Return the (x, y) coordinate for the center point of the cell that contains the specified text.  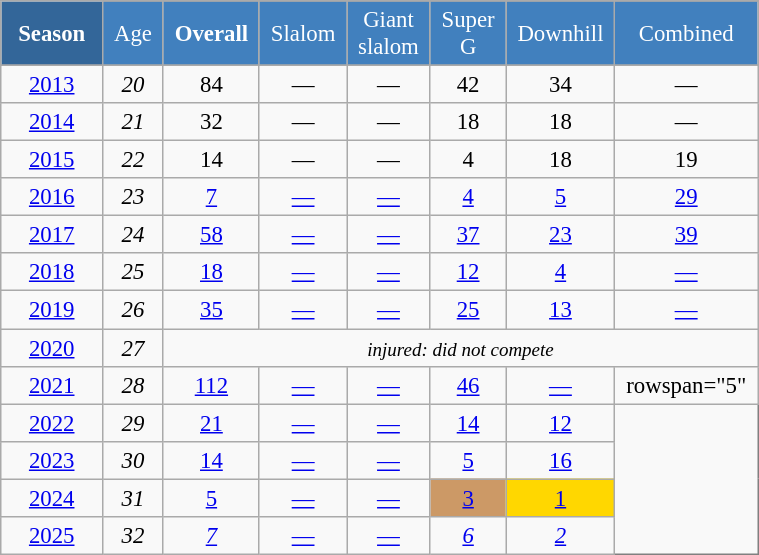
2013 (52, 85)
13 (560, 310)
22 (134, 160)
injured: did not compete (460, 348)
Overall (211, 34)
37 (468, 235)
Slalom (302, 34)
24 (134, 235)
1 (560, 498)
2016 (52, 197)
Super G (468, 34)
30 (134, 460)
2 (560, 536)
3 (468, 498)
2021 (52, 385)
2022 (52, 423)
19 (686, 160)
2023 (52, 460)
42 (468, 85)
2014 (52, 122)
2020 (52, 348)
2017 (52, 235)
20 (134, 85)
27 (134, 348)
Combined (686, 34)
2018 (52, 273)
28 (134, 385)
Giantslalom (388, 34)
Season (52, 34)
2024 (52, 498)
39 (686, 235)
34 (560, 85)
Downhill (560, 34)
84 (211, 85)
112 (211, 385)
26 (134, 310)
31 (134, 498)
rowspan="5" (686, 385)
58 (211, 235)
46 (468, 385)
16 (560, 460)
6 (468, 536)
Age (134, 34)
2015 (52, 160)
2025 (52, 536)
2019 (52, 310)
35 (211, 310)
